Pinpoint the cell where the given text exists, returning its [x, y] midpoint coordinate. 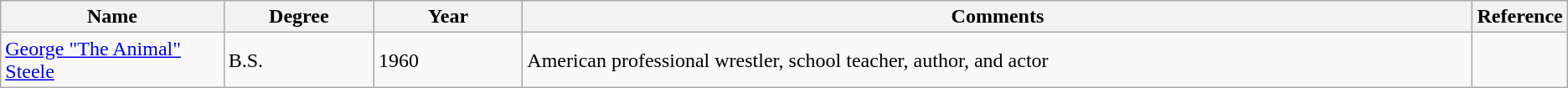
B.S. [298, 60]
Degree [298, 17]
Reference [1519, 17]
Comments [998, 17]
1960 [447, 60]
George "The Animal" Steele [112, 60]
Name [112, 17]
American professional wrestler, school teacher, author, and actor [998, 60]
Year [447, 17]
